Find where the given text appears and provide that cell's center as [x, y] coordinate. 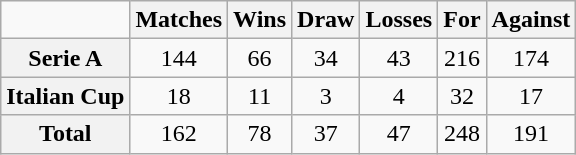
Losses [399, 20]
144 [179, 58]
3 [326, 96]
Total [66, 134]
37 [326, 134]
Matches [179, 20]
18 [179, 96]
32 [462, 96]
162 [179, 134]
11 [260, 96]
66 [260, 58]
248 [462, 134]
191 [531, 134]
For [462, 20]
216 [462, 58]
78 [260, 134]
174 [531, 58]
4 [399, 96]
34 [326, 58]
Wins [260, 20]
47 [399, 134]
Italian Cup [66, 96]
Draw [326, 20]
Serie A [66, 58]
Against [531, 20]
17 [531, 96]
43 [399, 58]
